Pinpoint the cell where the given text exists, returning its [X, Y] midpoint coordinate. 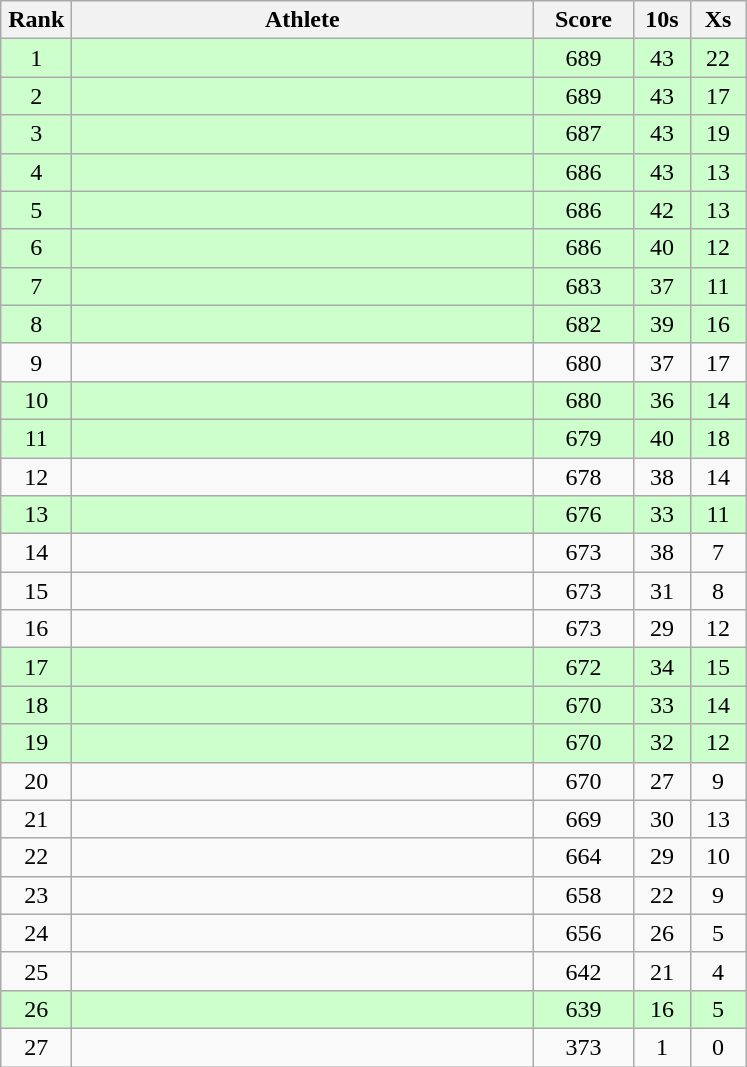
669 [584, 819]
672 [584, 667]
42 [662, 210]
Athlete [302, 20]
20 [36, 781]
682 [584, 324]
25 [36, 971]
Rank [36, 20]
687 [584, 134]
0 [718, 1047]
31 [662, 591]
36 [662, 400]
2 [36, 96]
676 [584, 515]
683 [584, 286]
373 [584, 1047]
10s [662, 20]
23 [36, 895]
664 [584, 857]
678 [584, 477]
30 [662, 819]
679 [584, 438]
39 [662, 324]
34 [662, 667]
6 [36, 248]
24 [36, 933]
Xs [718, 20]
3 [36, 134]
658 [584, 895]
Score [584, 20]
656 [584, 933]
639 [584, 1009]
32 [662, 743]
642 [584, 971]
